Identify which cell holds the provided text, then report its (X, Y) central coordinate. 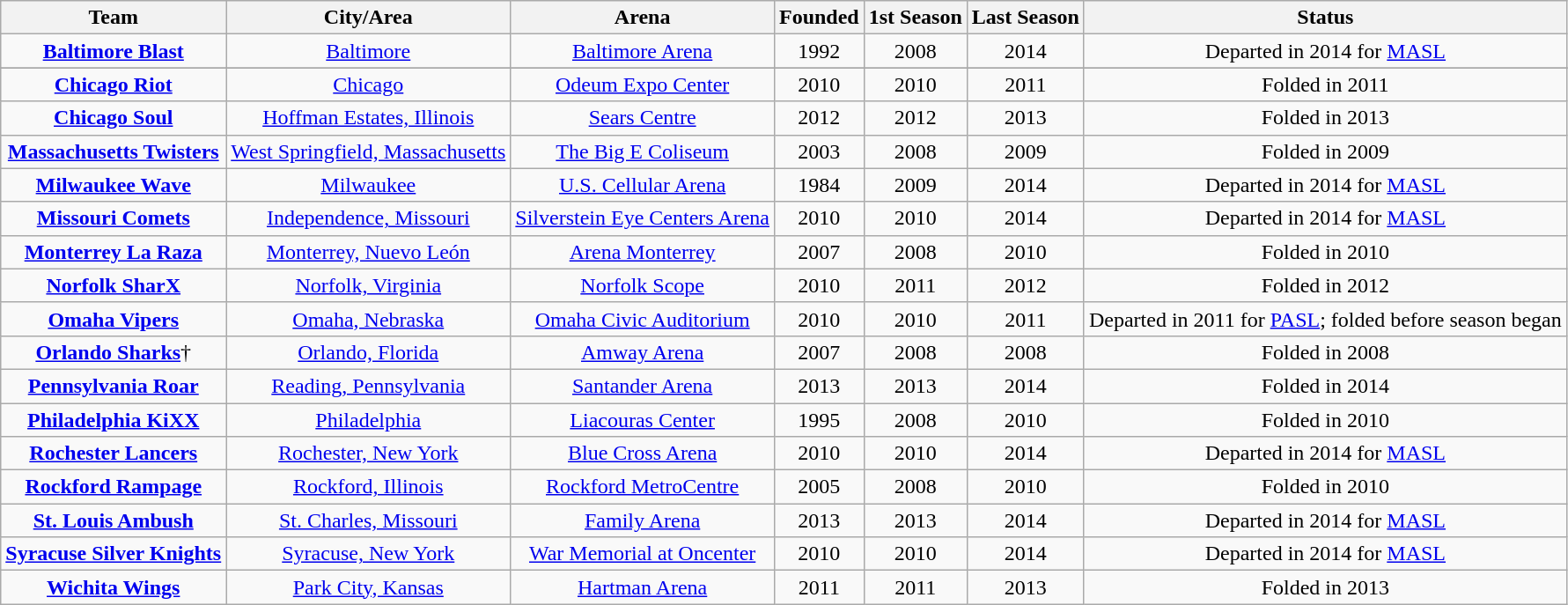
Folded in 2012 (1325, 285)
Chicago Riot (114, 85)
Folded in 2014 (1325, 386)
Hartman Arena (643, 587)
West Springfield, Massachusetts (368, 151)
Amway Arena (643, 352)
Silverstein Eye Centers Arena (643, 218)
Folded in 2008 (1325, 352)
Status (1325, 18)
Santander Arena (643, 386)
Independence, Missouri (368, 218)
Milwaukee (368, 185)
St. Louis Ambush (114, 520)
Omaha Vipers (114, 319)
Liacouras Center (643, 420)
Rochester, New York (368, 454)
Baltimore (368, 51)
Founded (819, 18)
St. Charles, Missouri (368, 520)
Syracuse, New York (368, 554)
1992 (819, 51)
Rochester Lancers (114, 454)
Syracuse Silver Knights (114, 554)
City/Area (368, 18)
Folded in 2011 (1325, 85)
2005 (819, 487)
Orlando Sharks† (114, 352)
Odeum Expo Center (643, 85)
1st Season (916, 18)
Norfolk SharX (114, 285)
Missouri Comets (114, 218)
Chicago Soul (114, 118)
Hoffman Estates, Illinois (368, 118)
U.S. Cellular Arena (643, 185)
Folded in 2009 (1325, 151)
Omaha, Nebraska (368, 319)
The Big E Coliseum (643, 151)
Rockford MetroCentre (643, 487)
Orlando, Florida (368, 352)
Monterrey, Nuevo León (368, 252)
Omaha Civic Auditorium (643, 319)
Massachusetts Twisters (114, 151)
Pennsylvania Roar (114, 386)
Sears Centre (643, 118)
Park City, Kansas (368, 587)
Baltimore Blast (114, 51)
Arena Monterrey (643, 252)
Departed in 2011 for PASL; folded before season began (1325, 319)
Reading, Pennsylvania (368, 386)
Blue Cross Arena (643, 454)
Norfolk Scope (643, 285)
Norfolk, Virginia (368, 285)
Last Season (1025, 18)
Arena (643, 18)
1984 (819, 185)
Family Arena (643, 520)
Milwaukee Wave (114, 185)
War Memorial at Oncenter (643, 554)
Rockford Rampage (114, 487)
Team (114, 18)
Philadelphia (368, 420)
Philadelphia KiXX (114, 420)
Wichita Wings (114, 587)
Chicago (368, 85)
Rockford, Illinois (368, 487)
2003 (819, 151)
1995 (819, 420)
Baltimore Arena (643, 51)
Monterrey La Raza (114, 252)
